Detect which cell encompasses the target text, then output its [x, y] center coordinate. 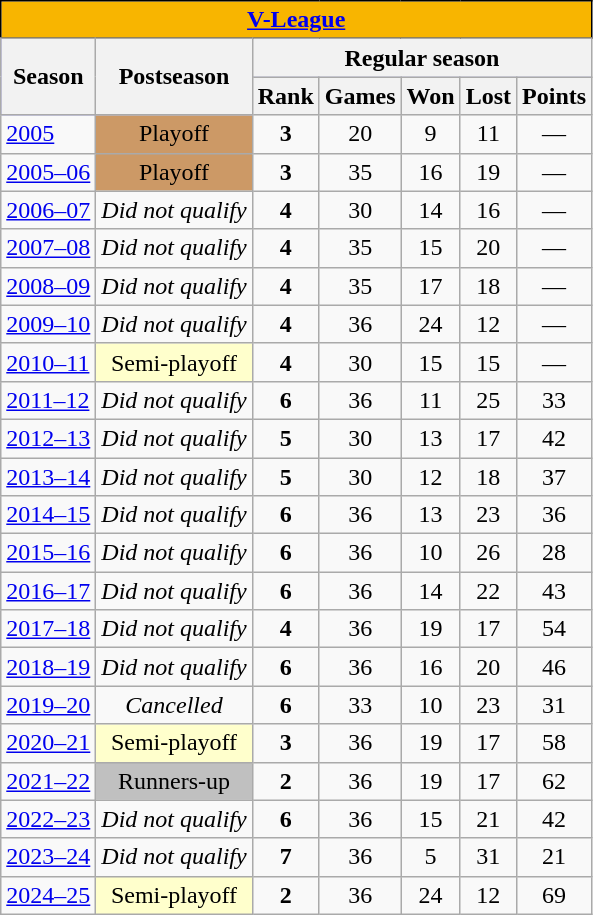
62 [554, 781]
37 [554, 477]
2013–14 [48, 477]
2023–24 [48, 857]
22 [488, 591]
Regular season [422, 58]
Season [48, 77]
2018–19 [48, 667]
2020–21 [48, 743]
2012–13 [48, 438]
2005–06 [48, 172]
2009–10 [48, 324]
Postseason [174, 77]
54 [554, 629]
Lost [488, 96]
43 [554, 591]
2008–09 [48, 286]
2021–22 [48, 781]
2016–17 [48, 591]
2006–07 [48, 210]
25 [488, 400]
Won [430, 96]
7 [286, 857]
26 [488, 553]
2022–23 [48, 819]
Games [360, 96]
Rank [286, 96]
2010–11 [48, 362]
9 [430, 134]
2024–25 [48, 895]
V-League [296, 20]
2014–15 [48, 515]
2007–08 [48, 248]
2017–18 [48, 629]
Points [554, 96]
28 [554, 553]
Runners-up [174, 781]
2019–20 [48, 705]
2005 [48, 134]
Cancelled [174, 705]
46 [554, 667]
69 [554, 895]
58 [554, 743]
2015–16 [48, 553]
2011–12 [48, 400]
